Pinpoint the cell where the given text exists, returning its (X, Y) midpoint coordinate. 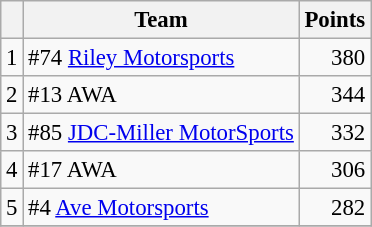
#13 AWA (161, 95)
#17 AWA (161, 170)
1 (12, 58)
2 (12, 95)
#85 JDC-Miller MotorSports (161, 133)
Points (334, 20)
Team (161, 20)
380 (334, 58)
344 (334, 95)
3 (12, 133)
#4 Ave Motorsports (161, 208)
282 (334, 208)
306 (334, 170)
4 (12, 170)
#74 Riley Motorsports (161, 58)
332 (334, 133)
5 (12, 208)
